For the text-containing cell, return its midpoint in [X, Y] coordinate format. 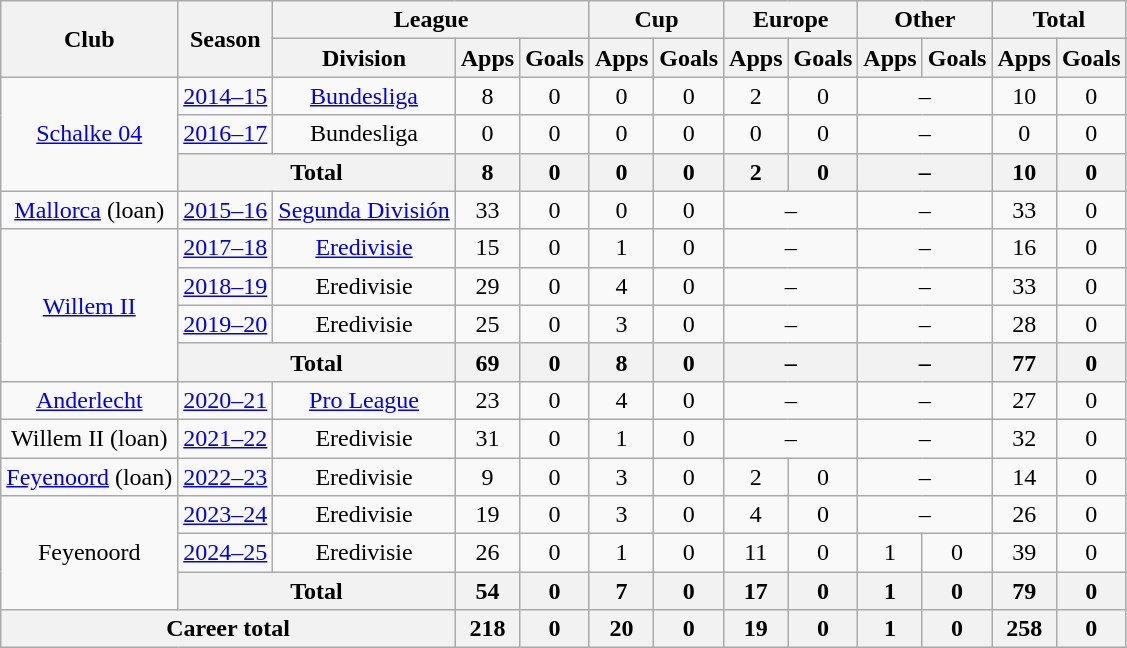
77 [1024, 362]
Mallorca (loan) [90, 210]
League [432, 20]
17 [756, 591]
2014–15 [226, 96]
Pro League [364, 400]
2015–16 [226, 210]
7 [621, 591]
Europe [791, 20]
2022–23 [226, 477]
2016–17 [226, 134]
14 [1024, 477]
2019–20 [226, 324]
2017–18 [226, 248]
29 [487, 286]
15 [487, 248]
25 [487, 324]
Willem II [90, 305]
27 [1024, 400]
2018–19 [226, 286]
23 [487, 400]
258 [1024, 629]
218 [487, 629]
2023–24 [226, 515]
Willem II (loan) [90, 438]
79 [1024, 591]
Schalke 04 [90, 134]
Feyenoord [90, 553]
32 [1024, 438]
Division [364, 58]
31 [487, 438]
Club [90, 39]
Season [226, 39]
Other [925, 20]
2021–22 [226, 438]
16 [1024, 248]
Anderlecht [90, 400]
54 [487, 591]
39 [1024, 553]
11 [756, 553]
2024–25 [226, 553]
20 [621, 629]
28 [1024, 324]
Feyenoord (loan) [90, 477]
69 [487, 362]
Segunda División [364, 210]
2020–21 [226, 400]
Career total [228, 629]
Cup [656, 20]
9 [487, 477]
